Identify which cell holds the provided text, then report its (X, Y) central coordinate. 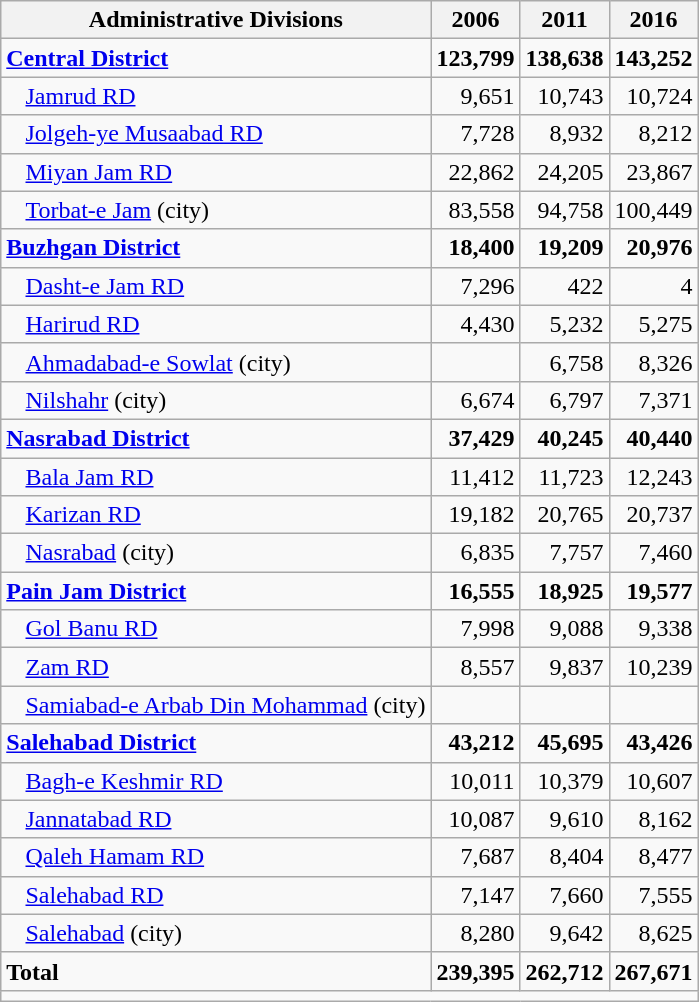
20,976 (654, 248)
Jannatabad RD (216, 819)
Salehabad (city) (216, 933)
2011 (564, 20)
37,429 (476, 438)
4 (654, 286)
Gol Banu RD (216, 629)
19,577 (654, 591)
10,011 (476, 781)
12,243 (654, 477)
6,797 (564, 400)
Qaleh Hamam RD (216, 857)
8,557 (476, 667)
Salehabad RD (216, 895)
10,724 (654, 96)
262,712 (564, 971)
9,642 (564, 933)
7,757 (564, 553)
7,460 (654, 553)
8,162 (654, 819)
10,087 (476, 819)
Total (216, 971)
8,212 (654, 134)
Nasrabad (city) (216, 553)
422 (564, 286)
Harirud RD (216, 324)
20,737 (654, 515)
40,245 (564, 438)
10,607 (654, 781)
19,209 (564, 248)
Buzhgan District (216, 248)
18,925 (564, 591)
9,088 (564, 629)
8,404 (564, 857)
10,239 (654, 667)
Torbat-e Jam (city) (216, 210)
Nasrabad District (216, 438)
20,765 (564, 515)
7,371 (654, 400)
7,555 (654, 895)
83,558 (476, 210)
9,651 (476, 96)
11,412 (476, 477)
43,212 (476, 743)
Nilshahr (city) (216, 400)
5,275 (654, 324)
Dasht-e Jam RD (216, 286)
Zam RD (216, 667)
2016 (654, 20)
24,205 (564, 172)
Salehabad District (216, 743)
Bala Jam RD (216, 477)
Ahmadabad-e Sowlat (city) (216, 362)
Administrative Divisions (216, 20)
138,638 (564, 58)
94,758 (564, 210)
Central District (216, 58)
5,232 (564, 324)
7,147 (476, 895)
7,998 (476, 629)
7,687 (476, 857)
9,610 (564, 819)
11,723 (564, 477)
4,430 (476, 324)
10,743 (564, 96)
18,400 (476, 248)
100,449 (654, 210)
7,728 (476, 134)
40,440 (654, 438)
6,758 (564, 362)
123,799 (476, 58)
7,296 (476, 286)
8,477 (654, 857)
6,674 (476, 400)
Miyan Jam RD (216, 172)
Jolgeh-ye Musaabad RD (216, 134)
8,326 (654, 362)
8,280 (476, 933)
Bagh-e Keshmir RD (216, 781)
8,932 (564, 134)
45,695 (564, 743)
Pain Jam District (216, 591)
9,837 (564, 667)
Samiabad-e Arbab Din Mohammad (city) (216, 705)
43,426 (654, 743)
19,182 (476, 515)
2006 (476, 20)
267,671 (654, 971)
8,625 (654, 933)
16,555 (476, 591)
6,835 (476, 553)
143,252 (654, 58)
7,660 (564, 895)
22,862 (476, 172)
Karizan RD (216, 515)
239,395 (476, 971)
9,338 (654, 629)
Jamrud RD (216, 96)
23,867 (654, 172)
10,379 (564, 781)
